Output the [x, y] coordinate of the center of the cell containing the given text.  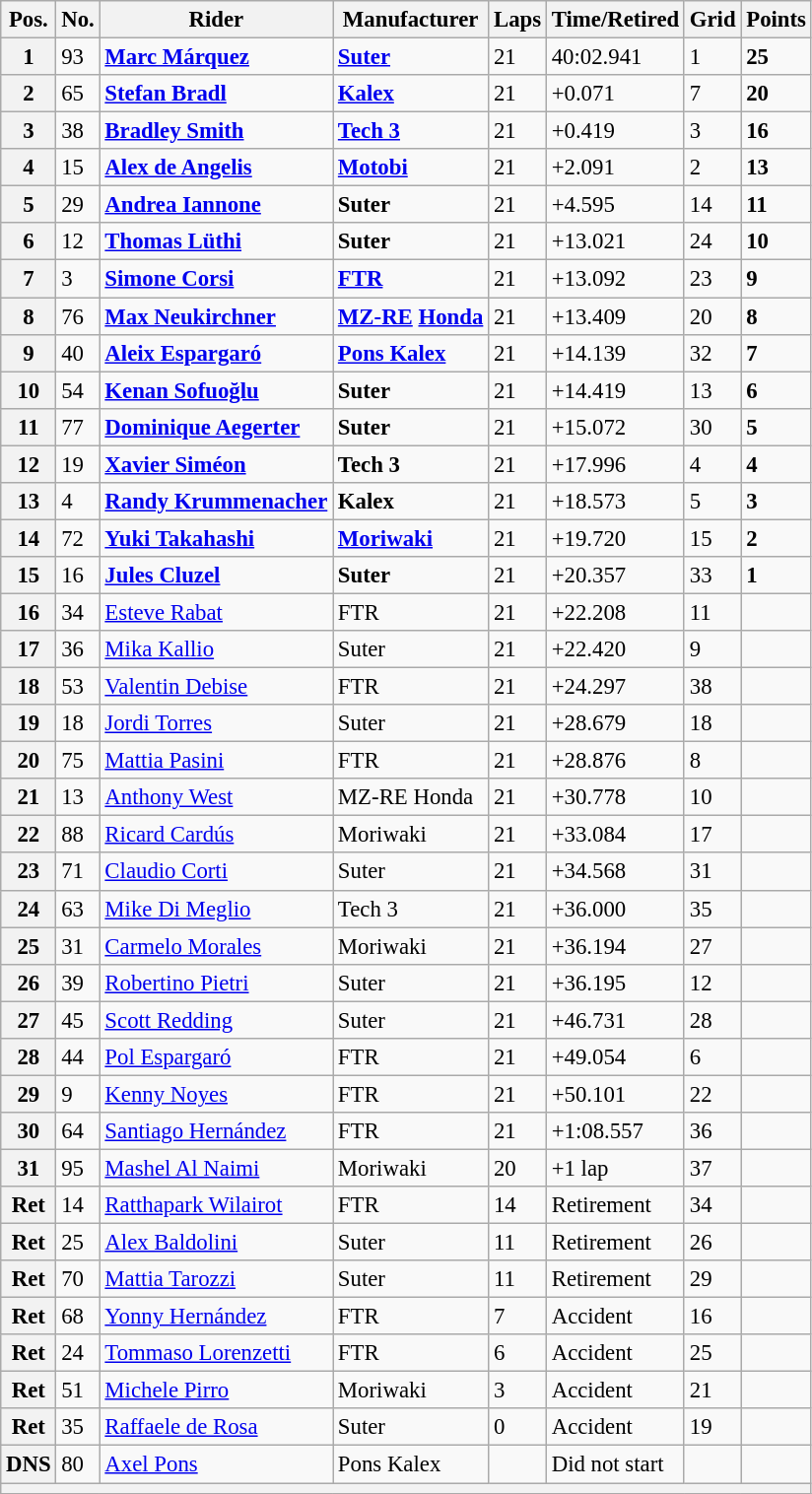
+36.000 [615, 909]
+33.084 [615, 835]
Mattia Pasini [217, 761]
Yonny Hernández [217, 1317]
+28.876 [615, 761]
Stefan Bradl [217, 94]
Mattia Tarozzi [217, 1279]
Kenan Sofuoğlu [217, 390]
Xavier Siméon [217, 464]
72 [78, 538]
Did not start [615, 1464]
95 [78, 1168]
Thomas Lüthi [217, 241]
63 [78, 909]
64 [78, 1131]
+13.409 [615, 316]
Simone Corsi [217, 279]
Rider [217, 20]
Esteve Rabat [217, 612]
Axel Pons [217, 1464]
65 [78, 94]
75 [78, 761]
Claudio Corti [217, 872]
Mika Kallio [217, 649]
Dominique Aegerter [217, 427]
Anthony West [217, 797]
+50.101 [615, 1094]
Mashel Al Naimi [217, 1168]
+2.091 [615, 168]
Pos. [29, 20]
+4.595 [615, 205]
Michele Pirro [217, 1391]
Valentin Debise [217, 687]
54 [78, 390]
+0.419 [615, 131]
Yuki Takahashi [217, 538]
No. [78, 20]
45 [78, 1020]
76 [78, 316]
80 [78, 1464]
+18.573 [615, 502]
Santiago Hernández [217, 1131]
+1 lap [615, 1168]
+22.208 [615, 612]
Pol Espargaró [217, 1057]
+36.194 [615, 946]
Kenny Noyes [217, 1094]
70 [78, 1279]
88 [78, 835]
Laps [518, 20]
+24.297 [615, 687]
+20.357 [615, 576]
+13.092 [615, 279]
33 [711, 576]
+14.419 [615, 390]
40 [78, 353]
Mike Di Meglio [217, 909]
+36.195 [615, 983]
Carmelo Morales [217, 946]
DNS [29, 1464]
Scott Redding [217, 1020]
0 [518, 1428]
+13.021 [615, 241]
Bradley Smith [217, 131]
53 [78, 687]
+49.054 [615, 1057]
Max Neukirchner [217, 316]
Manufacturer [411, 20]
Points [777, 20]
+17.996 [615, 464]
+14.139 [615, 353]
+34.568 [615, 872]
Robertino Pietri [217, 983]
Randy Krummenacher [217, 502]
+22.420 [615, 649]
71 [78, 872]
+30.778 [615, 797]
Marc Márquez [217, 57]
68 [78, 1317]
+15.072 [615, 427]
Grid [711, 20]
Andrea Iannone [217, 205]
Tommaso Lorenzetti [217, 1353]
77 [78, 427]
32 [711, 353]
Ricard Cardús [217, 835]
Aleix Espargaró [217, 353]
39 [78, 983]
+1:08.557 [615, 1131]
51 [78, 1391]
44 [78, 1057]
Motobi [411, 168]
Alex Baldolini [217, 1243]
Jules Cluzel [217, 576]
Ratthapark Wilairot [217, 1205]
Time/Retired [615, 20]
+0.071 [615, 94]
93 [78, 57]
+46.731 [615, 1020]
+19.720 [615, 538]
+28.679 [615, 723]
37 [711, 1168]
40:02.941 [615, 57]
Raffaele de Rosa [217, 1428]
Jordi Torres [217, 723]
Alex de Angelis [217, 168]
